Provide the [X, Y] coordinate of the cell's center where the given text is located.  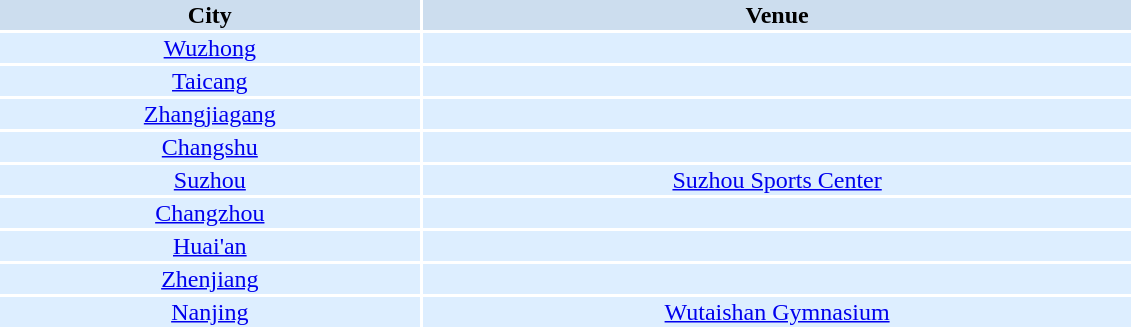
Nanjing [210, 312]
Changshu [210, 147]
Suzhou [210, 180]
City [210, 15]
Zhangjiagang [210, 114]
Taicang [210, 81]
Wuzhong [210, 48]
Huai'an [210, 246]
Changzhou [210, 213]
Zhenjiang [210, 279]
